Output the (x, y) coordinate of the center of the cell containing the given text.  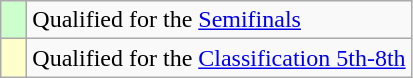
Qualified for the Classification 5th-8th (219, 58)
Qualified for the Semifinals (219, 20)
